Identify which cell holds the provided text, then report its (x, y) central coordinate. 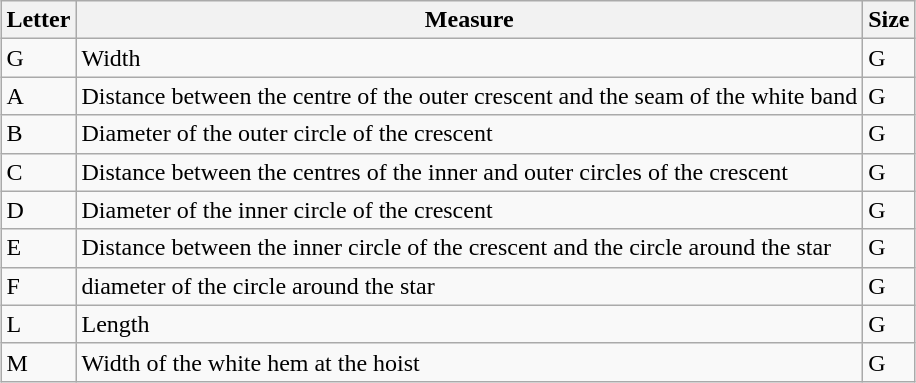
M (38, 362)
B (38, 134)
Distance between the centres of the inner and outer circles of the crescent (470, 172)
A (38, 96)
Width (470, 58)
diameter of the circle around the star (470, 286)
D (38, 210)
Width of the white hem at the hoist (470, 362)
C (38, 172)
Diameter of the inner circle of the crescent (470, 210)
Letter (38, 20)
Length (470, 324)
Size (889, 20)
L (38, 324)
Distance between the inner circle of the crescent and the circle around the star (470, 248)
F (38, 286)
Distance between the centre of the outer crescent and the seam of the white band (470, 96)
Diameter of the outer circle of the crescent (470, 134)
E (38, 248)
Measure (470, 20)
